Provide the (x, y) coordinate of the cell's center where the given text is located.  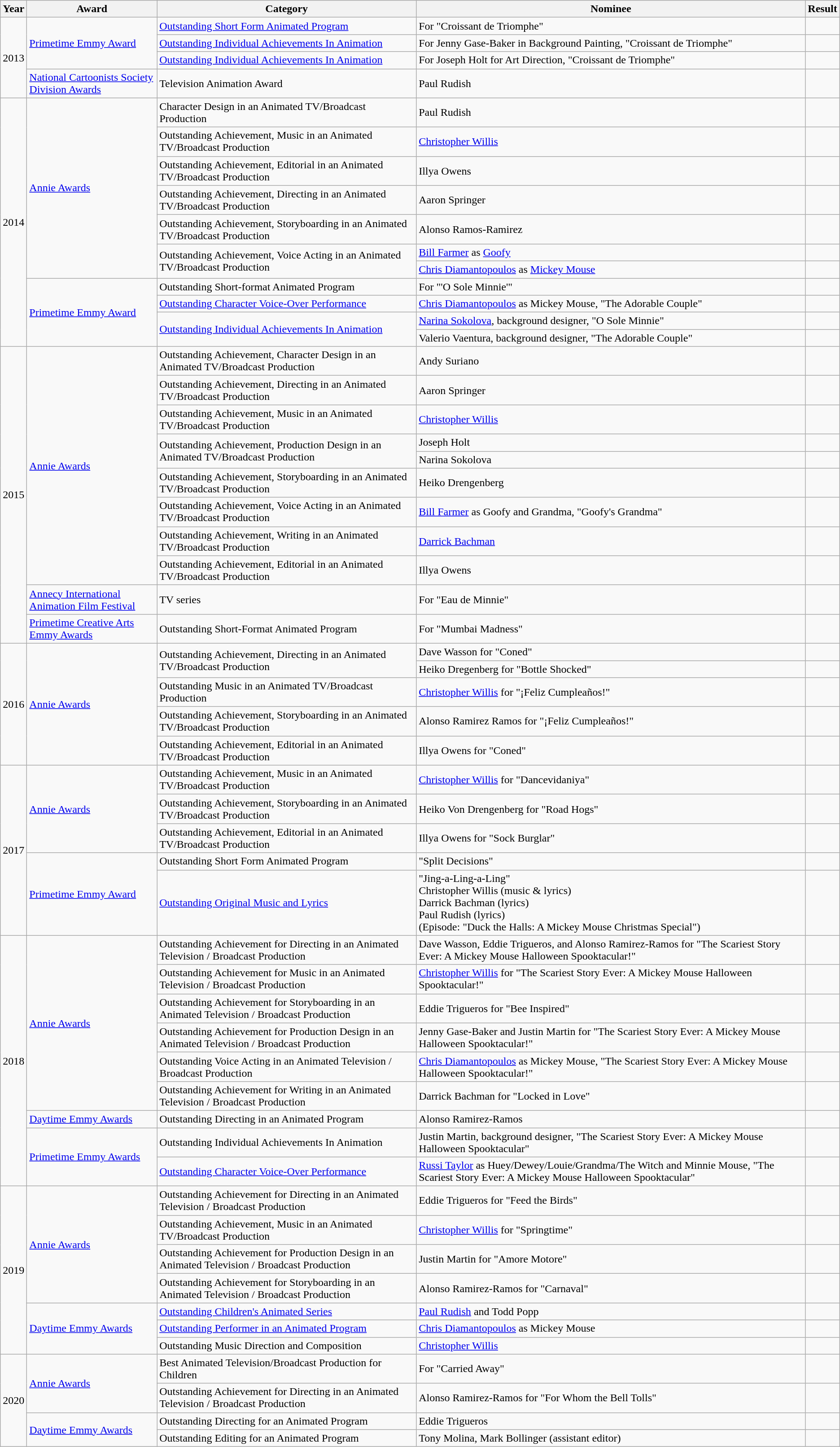
Outstanding Music Direction and Composition (287, 1346)
Best Animated Television/Broadcast Production for Children (287, 1369)
For "Mumbai Madness" (611, 628)
Alonso Ramos-Ramirez (611, 229)
Alonso Ramirez-Ramos for "Carnaval" (611, 1288)
Dave Wasson, Eddie Trigueros, and Alonso Ramirez-Ramos for "The Scariest Story Ever: A Mickey Mouse Halloween Spooktacular!" (611, 950)
2016 (13, 704)
Tony Molina, Mark Bollinger (assistant editor) (611, 1438)
For Jenny Gase-Baker in Background Painting, "Croissant de Triomphe" (611, 43)
Christopher Willis for "The Scariest Story Ever: A Mickey Mouse Halloween Spooktacular!" (611, 979)
TV series (287, 600)
Outstanding Music in an Animated TV/Broadcast Production (287, 692)
Primetime Creative Arts Emmy Awards (92, 628)
Heiko Dregenberg for "Bottle Shocked" (611, 669)
Eddie Trigueros for "Bee Inspired" (611, 1008)
Bill Farmer as Goofy and Grandma, "Goofy's Grandma" (611, 512)
"Split Decisions" (611, 861)
2014 (13, 222)
Heiko Drengenberg (611, 483)
Outstanding Achievement, Character Design in an Animated TV/Broadcast Production (287, 361)
2015 (13, 495)
Outstanding Short-Format Animated Program (287, 628)
Andy Suriano (611, 361)
Character Design in an Animated TV/Broadcast Production (287, 112)
For Joseph Holt for Art Direction, "Croissant de Triomphe" (611, 60)
Outstanding Achievement, Writing in an Animated TV/Broadcast Production (287, 541)
Valerio Vaentura, background designer, "The Adorable Couple" (611, 338)
Eddie Trigueros for "Feed the Birds" (611, 1201)
For "Croissant de Triomphe" (611, 26)
Eddie Trigueros (611, 1421)
Category (287, 9)
Christopher Willis for "Dancevidaniya" (611, 780)
For "Eau de Minnie" (611, 600)
Outstanding Voice Acting in an Animated Television / Broadcast Production (287, 1066)
For "Carried Away" (611, 1369)
Narina Sokolova (611, 460)
Year (13, 9)
Illya Owens for "Coned" (611, 750)
Chris Diamantopoulos as Mickey Mouse, "The Adorable Couple" (611, 304)
2017 (13, 850)
Darrick Bachman for "Locked in Love" (611, 1096)
Outstanding Directing for an Animated Program (287, 1421)
2019 (13, 1270)
Outstanding Short-format Animated Program (287, 287)
Chris Diamantopoulos as Mickey Mouse, "The Scariest Story Ever: A Mickey Mouse Halloween Spooktacular!" (611, 1066)
Primetime Emmy Awards (92, 1157)
2013 (13, 57)
Paul Rudish and Todd Popp (611, 1311)
Heiko Von Drengenberg for "Road Hogs" (611, 809)
Alonso Ramirez-Ramos for "For Whom the Bell Tolls" (611, 1398)
Justin Martin, background designer, "The Scariest Story Ever: A Mickey Mouse Halloween Spooktacular" (611, 1142)
Dave Wasson for "Coned" (611, 652)
For "'O Sole Minnie'" (611, 287)
Darrick Bachman (611, 541)
Outstanding Performer in an Animated Program (287, 1329)
Outstanding Directing in an Animated Program (287, 1119)
2020 (13, 1400)
Outstanding Children's Animated Series (287, 1311)
Annecy International Animation Film Festival (92, 600)
Justin Martin for "Amore Motore" (611, 1259)
Jenny Gase-Baker and Justin Martin for "The Scariest Story Ever: A Mickey Mouse Halloween Spooktacular!" (611, 1038)
Christopher Willis for "Springtime" (611, 1230)
Outstanding Original Music and Lyrics (287, 903)
Joseph Holt (611, 443)
Television Animation Award (287, 83)
Outstanding Achievement, Production Design in an Animated TV/Broadcast Production (287, 451)
Outstanding Achievement for Music in an Animated Television / Broadcast Production (287, 979)
Outstanding Achievement for Writing in an Animated Television / Broadcast Production (287, 1096)
Narina Sokolova, background designer, "O Sole Minnie" (611, 321)
Award (92, 9)
2018 (13, 1061)
Russi Taylor as Huey/Dewey/Louie/Grandma/The Witch and Minnie Mouse, "The Scariest Story Ever: A Mickey Mouse Halloween Spooktacular" (611, 1171)
Result (822, 9)
Outstanding Editing for an Animated Program (287, 1438)
Nominee (611, 9)
Christopher Willis for "¡Feliz Cumpleaños!" (611, 692)
Alonso Ramirez Ramos for "¡Feliz Cumpleaños!" (611, 722)
National Cartoonists Society Division Awards (92, 83)
Illya Owens for "Sock Burglar" (611, 838)
Bill Farmer as Goofy (611, 252)
Alonso Ramirez-Ramos (611, 1119)
